Locate the cell with the specified text and output its (x, y) center coordinate. 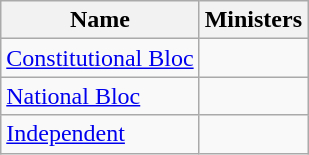
Independent (100, 134)
Constitutional Bloc (100, 58)
Name (100, 20)
National Bloc (100, 96)
Ministers (253, 20)
